Return (X, Y) of the center of cell containing provided text 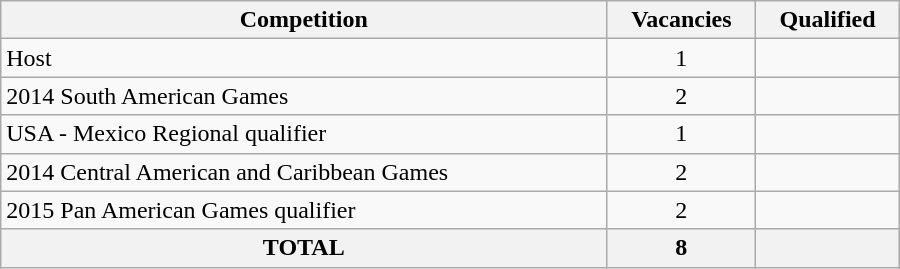
2015 Pan American Games qualifier (304, 210)
Qualified (828, 20)
2014 South American Games (304, 96)
Competition (304, 20)
8 (682, 248)
2014 Central American and Caribbean Games (304, 172)
Host (304, 58)
USA - Mexico Regional qualifier (304, 134)
Vacancies (682, 20)
TOTAL (304, 248)
